Capture the cell that displays the provided text and extract its [X, Y] central coordinate. 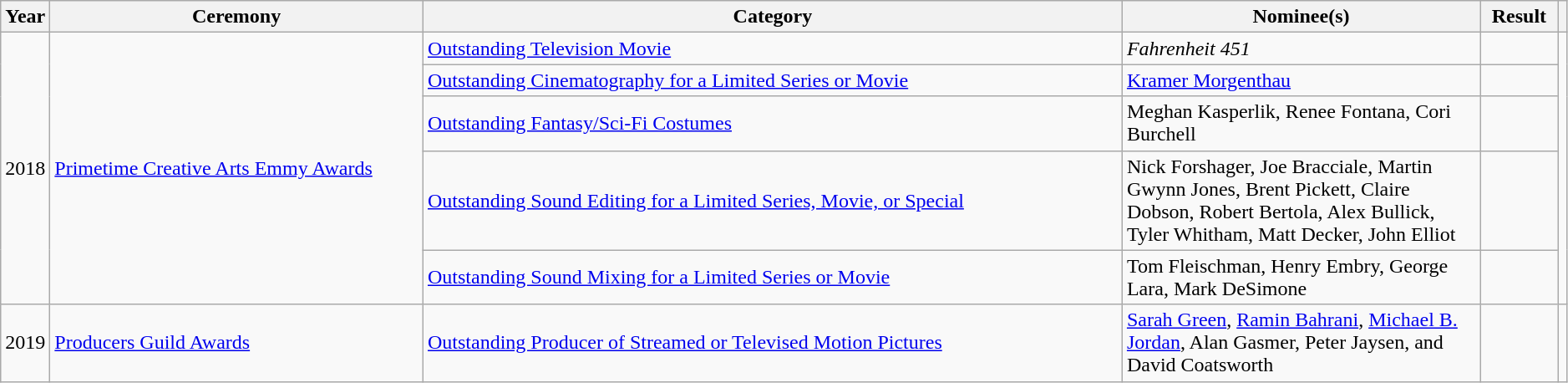
Nominee(s) [1301, 17]
Producers Guild Awards [237, 343]
Kramer Morgenthau [1301, 80]
Sarah Green, Ramin Bahrani, Michael B. Jordan, Alan Gasmer, Peter Jaysen, and David Coatsworth [1301, 343]
Year [25, 17]
Outstanding Television Movie [772, 49]
2018 [25, 169]
Result [1520, 17]
Fahrenheit 451 [1301, 49]
Tom Fleischman, Henry Embry, George Lara, Mark DeSimone [1301, 278]
Outstanding Sound Editing for a Limited Series, Movie, or Special [772, 201]
Outstanding Cinematography for a Limited Series or Movie [772, 80]
Outstanding Sound Mixing for a Limited Series or Movie [772, 278]
Outstanding Producer of Streamed or Televised Motion Pictures [772, 343]
Primetime Creative Arts Emmy Awards [237, 169]
Ceremony [237, 17]
Outstanding Fantasy/Sci-Fi Costumes [772, 124]
Category [772, 17]
2019 [25, 343]
Meghan Kasperlik, Renee Fontana, Cori Burchell [1301, 124]
